Output the (X, Y) coordinate of the center of the cell containing the given text.  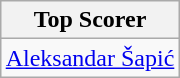
Top Scorer (90, 20)
Aleksandar Šapić (90, 58)
